Pinpoint the cell where the given text exists, returning its (x, y) midpoint coordinate. 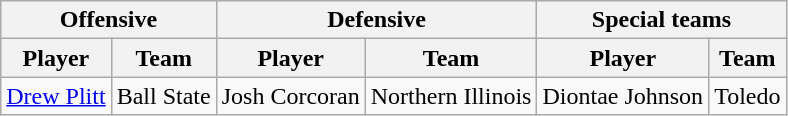
Ball State (164, 96)
Northern Illinois (451, 96)
Drew Plitt (56, 96)
Diontae Johnson (623, 96)
Toledo (748, 96)
Offensive (108, 20)
Defensive (376, 20)
Josh Corcoran (290, 96)
Special teams (662, 20)
